Find where the given text appears and provide that cell's center as (x, y) coordinate. 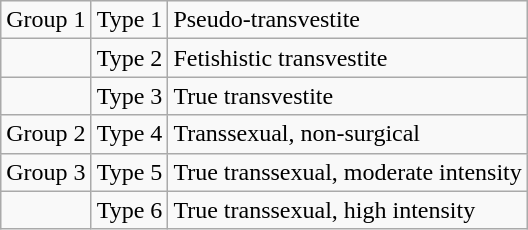
Fetishistic transvestite (348, 58)
Type 4 (130, 134)
Group 1 (46, 20)
True transsexual, high intensity (348, 210)
Type 6 (130, 210)
Type 5 (130, 172)
Pseudo-transvestite (348, 20)
Transsexual, non-surgical (348, 134)
True transvestite (348, 96)
Type 2 (130, 58)
Group 3 (46, 172)
Type 1 (130, 20)
True transsexual, moderate intensity (348, 172)
Group 2 (46, 134)
Type 3 (130, 96)
